Pinpoint the cell where the given text exists, returning its [x, y] midpoint coordinate. 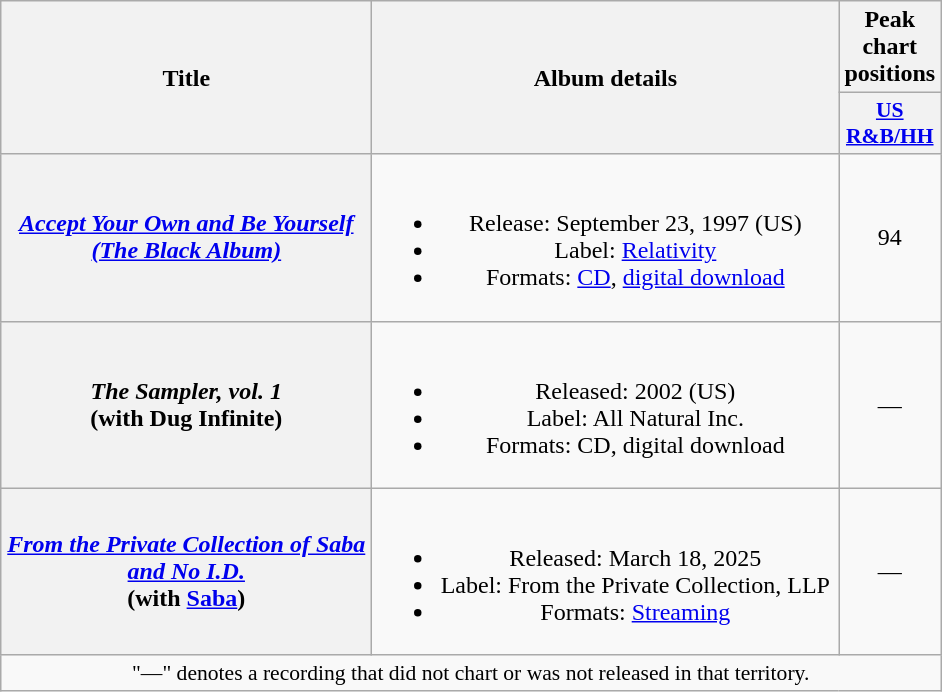
Accept Your Own and Be Yourself (The Black Album) [186, 238]
Peak chart positions [890, 47]
Release: September 23, 1997 (US)Label: RelativityFormats: CD, digital download [606, 238]
Released: March 18, 2025Label: From the Private Collection, LLPFormats: Streaming [606, 572]
From the Private Collection of Saba and No I.D.(with Saba) [186, 572]
Released: 2002 (US)Label: All Natural Inc.Formats: CD, digital download [606, 404]
Title [186, 78]
Album details [606, 78]
"—" denotes a recording that did not chart or was not released in that territory. [471, 673]
USR&B/HH [890, 124]
94 [890, 238]
The Sampler, vol. 1(with Dug Infinite) [186, 404]
